Detect which cell encompasses the target text, then output its (x, y) center coordinate. 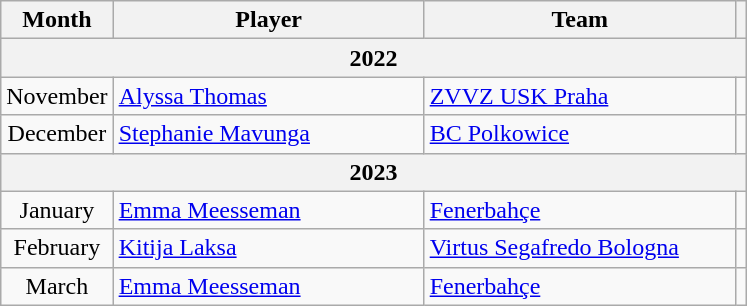
January (57, 210)
Team (580, 20)
BC Polkowice (580, 134)
Virtus Segafredo Bologna (580, 248)
Stephanie Mavunga (268, 134)
Kitija Laksa (268, 248)
Month (57, 20)
ZVVZ USK Praha (580, 96)
February (57, 248)
March (57, 286)
2023 (374, 172)
Alyssa Thomas (268, 96)
2022 (374, 58)
Player (268, 20)
November (57, 96)
December (57, 134)
